Return the (x, y) coordinate for the center point of the cell that contains the specified text.  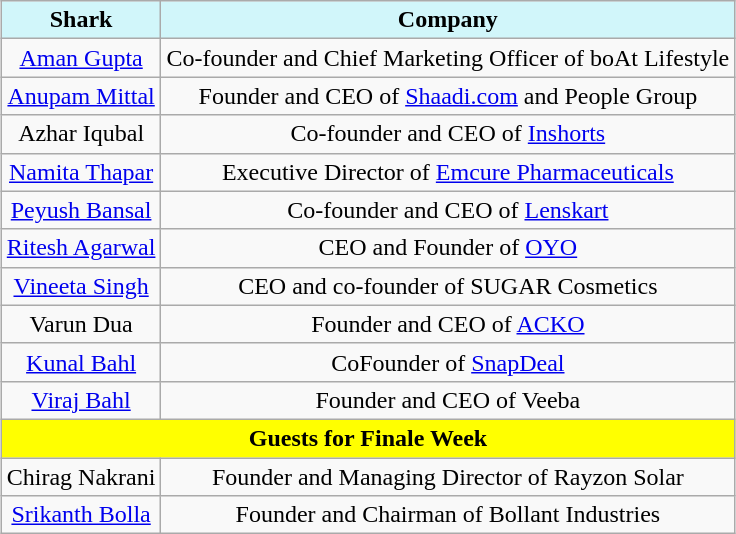
Founder and Chairman of Bollant Industries (448, 515)
Ritesh Agarwal (81, 248)
Company (448, 20)
Vineeta Singh (81, 286)
Executive Director of Emcure Pharmaceuticals (448, 172)
CEO and co-founder of SUGAR Cosmetics (448, 286)
Namita Thapar (81, 172)
Anupam Mittal (81, 96)
Chirag Nakrani (81, 477)
Aman Gupta (81, 58)
CoFounder of SnapDeal (448, 362)
Co-founder and CEO of Lenskart (448, 210)
Founder and Managing Director of Rayzon Solar (448, 477)
CEO and Founder of OYO (448, 248)
Varun Dua (81, 324)
Kunal Bahl (81, 362)
Srikanth Bolla (81, 515)
Founder and CEO of ACKO (448, 324)
Peyush Bansal (81, 210)
Co-founder and CEO of Inshorts (448, 134)
Shark (81, 20)
Viraj Bahl (81, 400)
Co-founder and Chief Marketing Officer of boAt Lifestyle (448, 58)
Azhar Iqubal (81, 134)
Founder and CEO of Shaadi.com and People Group (448, 96)
Guests for Finale Week (368, 438)
Founder and CEO of Veeba (448, 400)
